Identify which cell holds the provided text, then report its [X, Y] central coordinate. 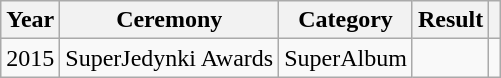
SuperAlbum [346, 58]
Category [346, 20]
Result [450, 20]
2015 [30, 58]
Year [30, 20]
Ceremony [170, 20]
SuperJedynki Awards [170, 58]
